Return the [x, y] coordinate for the center point of the cell that contains the specified text.  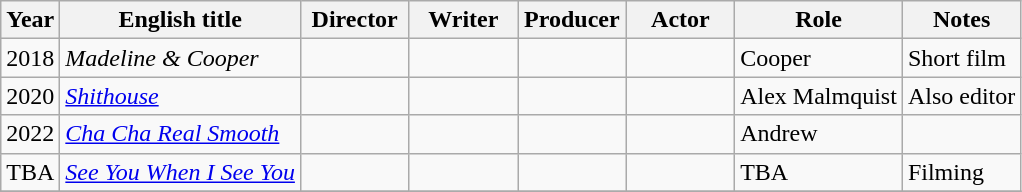
Role [819, 20]
2022 [30, 134]
Producer [572, 20]
Andrew [819, 134]
Cha Cha Real Smooth [180, 134]
Short film [961, 58]
Madeline & Cooper [180, 58]
Director [354, 20]
Also editor [961, 96]
Notes [961, 20]
Year [30, 20]
Alex Malmquist [819, 96]
2020 [30, 96]
Writer [464, 20]
2018 [30, 58]
Shithouse [180, 96]
Actor [680, 20]
English title [180, 20]
Filming [961, 172]
See You When I See You [180, 172]
Cooper [819, 58]
